Return [x, y] of the center of cell containing provided text 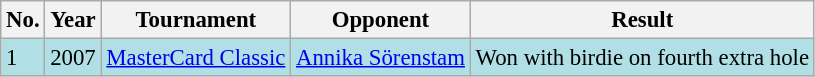
Tournament [196, 20]
2007 [73, 58]
Won with birdie on fourth extra hole [642, 58]
1 [23, 58]
MasterCard Classic [196, 58]
Result [642, 20]
Year [73, 20]
Annika Sörenstam [381, 58]
Opponent [381, 20]
No. [23, 20]
